Scan for the cell matching the given text and deliver its [x, y] coordinate at center. 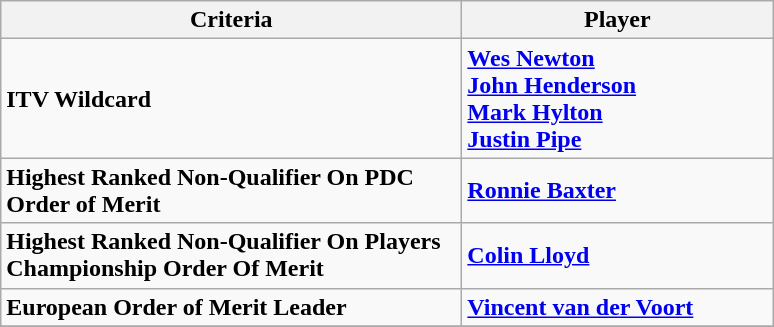
Vincent van der Voort [618, 307]
ITV Wildcard [232, 98]
Ronnie Baxter [618, 190]
Wes Newton John Henderson Mark Hylton Justin Pipe [618, 98]
European Order of Merit Leader [232, 307]
Highest Ranked Non-Qualifier On Players Championship Order Of Merit [232, 256]
Player [618, 20]
Highest Ranked Non-Qualifier On PDC Order of Merit [232, 190]
Criteria [232, 20]
Colin Lloyd [618, 256]
